Find where the given text appears and provide that cell's center as (x, y) coordinate. 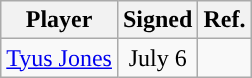
Player (60, 20)
Tyus Jones (60, 58)
July 6 (157, 58)
Signed (157, 20)
Ref. (224, 20)
